Provide the [x, y] coordinate of the cell's center where the given text is located.  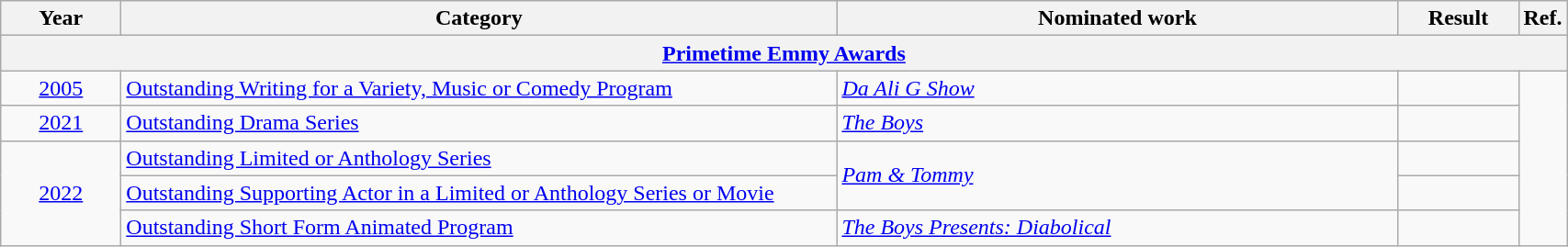
Outstanding Writing for a Variety, Music or Comedy Program [479, 88]
Outstanding Supporting Actor in a Limited or Anthology Series or Movie [479, 193]
Ref. [1543, 18]
Nominated work [1117, 18]
The Boys Presents: Diabolical [1117, 228]
Da Ali G Show [1117, 88]
Year [61, 18]
Outstanding Drama Series [479, 123]
2022 [61, 193]
Category [479, 18]
Primetime Emmy Awards [784, 53]
Outstanding Short Form Animated Program [479, 228]
Pam & Tommy [1117, 175]
The Boys [1117, 123]
Outstanding Limited or Anthology Series [479, 158]
Result [1459, 18]
2005 [61, 88]
2021 [61, 123]
